Return the [X, Y] coordinate for the center point of the cell that contains the specified text.  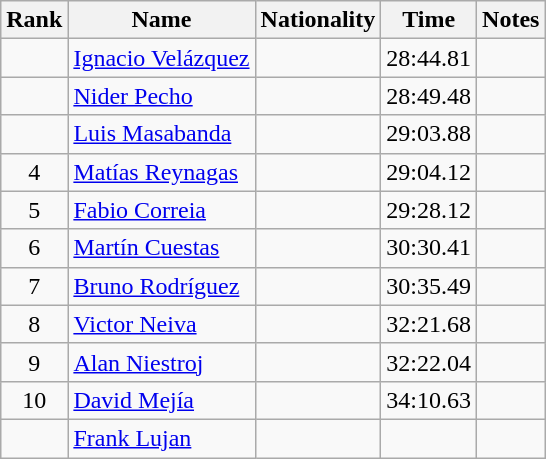
28:44.81 [429, 58]
9 [34, 362]
Victor Neiva [162, 324]
Nationality [318, 20]
Name [162, 20]
Alan Niestroj [162, 362]
David Mejía [162, 400]
10 [34, 400]
Time [429, 20]
32:22.04 [429, 362]
29:03.88 [429, 134]
Nider Pecho [162, 96]
Matías Reynagas [162, 172]
6 [34, 248]
Frank Lujan [162, 438]
29:04.12 [429, 172]
30:30.41 [429, 248]
34:10.63 [429, 400]
Rank [34, 20]
32:21.68 [429, 324]
28:49.48 [429, 96]
Ignacio Velázquez [162, 58]
Fabio Correia [162, 210]
29:28.12 [429, 210]
4 [34, 172]
8 [34, 324]
Bruno Rodríguez [162, 286]
Notes [511, 20]
Martín Cuestas [162, 248]
Luis Masabanda [162, 134]
5 [34, 210]
7 [34, 286]
30:35.49 [429, 286]
